From the cell containing the given text, extract its center point as (X, Y) coordinate. 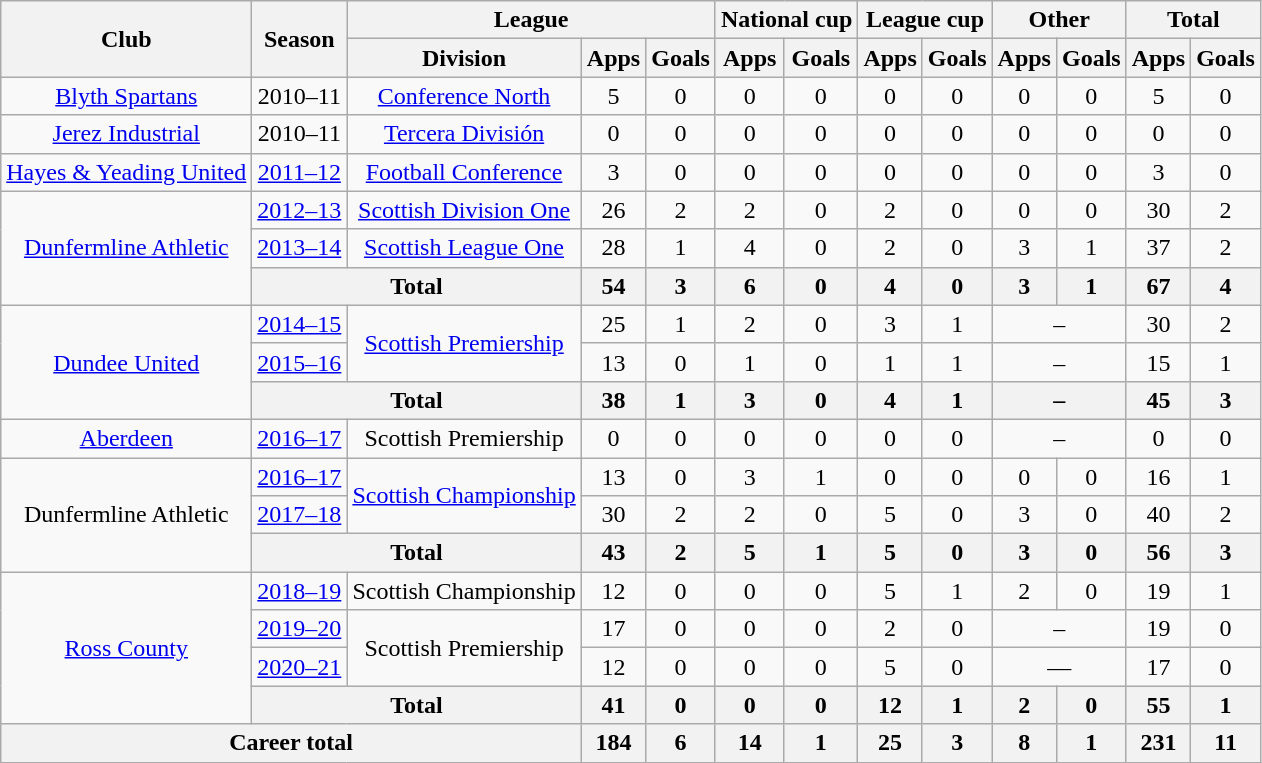
43 (613, 553)
Jerez Industrial (126, 134)
2020–21 (300, 667)
Dundee United (126, 362)
28 (613, 248)
41 (613, 705)
38 (613, 400)
184 (613, 743)
26 (613, 210)
56 (1158, 553)
231 (1158, 743)
45 (1158, 400)
2018–19 (300, 591)
Scottish League One (464, 248)
Scottish Division One (464, 210)
Other (1059, 20)
League cup (925, 20)
Tercera División (464, 134)
2012–13 (300, 210)
54 (613, 286)
2011–12 (300, 172)
2014–15 (300, 324)
16 (1158, 477)
15 (1158, 362)
37 (1158, 248)
2015–16 (300, 362)
8 (1024, 743)
67 (1158, 286)
Football Conference (464, 172)
2019–20 (300, 629)
11 (1226, 743)
Hayes & Yeading United (126, 172)
40 (1158, 515)
Career total (292, 743)
Division (464, 58)
14 (749, 743)
Season (300, 39)
National cup (786, 20)
2017–18 (300, 515)
— (1059, 667)
Club (126, 39)
55 (1158, 705)
2013–14 (300, 248)
Ross County (126, 648)
League (532, 20)
Conference North (464, 96)
Blyth Spartans (126, 96)
Aberdeen (126, 438)
